Scan for the cell matching the given text and deliver its (x, y) coordinate at center. 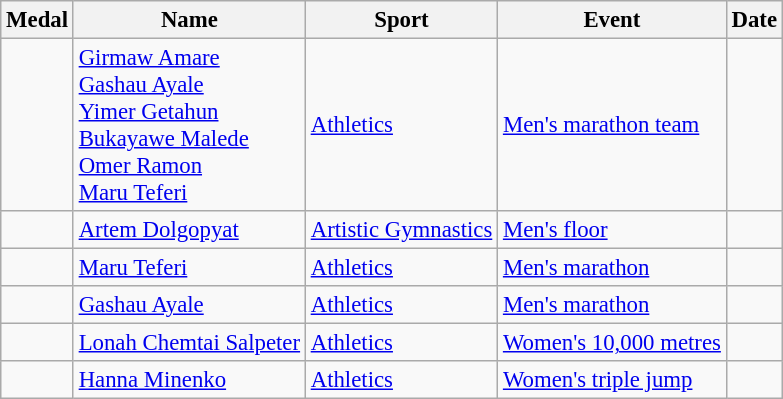
Maru Teferi (189, 268)
Gashau Ayale (189, 305)
Sport (401, 20)
Event (612, 20)
Lonah Chemtai Salpeter (189, 343)
Date (754, 20)
Artistic Gymnastics (401, 230)
Men's floor (612, 230)
Artem Dolgopyat (189, 230)
Name (189, 20)
Girmaw AmareGashau AyaleYimer GetahunBukayawe MaledeOmer RamonMaru Teferi (189, 126)
Women's 10,000 metres (612, 343)
Men's marathon team (612, 126)
Medal (38, 20)
